Scan for the cell matching the given text and deliver its (x, y) coordinate at center. 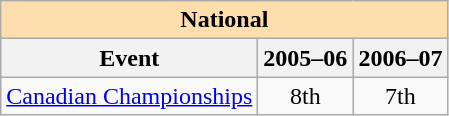
Event (130, 58)
2006–07 (400, 58)
National (224, 20)
8th (306, 96)
Canadian Championships (130, 96)
7th (400, 96)
2005–06 (306, 58)
